For the text-containing cell, return its midpoint in (x, y) coordinate format. 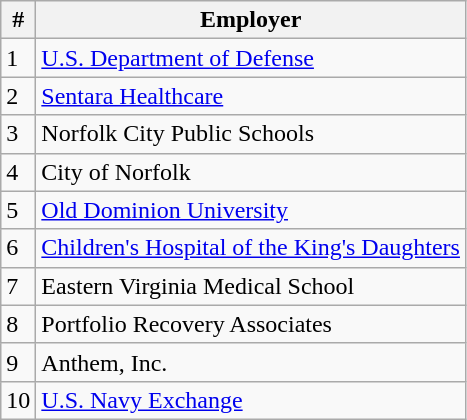
Children's Hospital of the King's Daughters (251, 248)
Norfolk City Public Schools (251, 134)
U.S. Navy Exchange (251, 400)
9 (18, 362)
Employer (251, 20)
3 (18, 134)
4 (18, 172)
Portfolio Recovery Associates (251, 324)
6 (18, 248)
Eastern Virginia Medical School (251, 286)
7 (18, 286)
Sentara Healthcare (251, 96)
# (18, 20)
Old Dominion University (251, 210)
5 (18, 210)
10 (18, 400)
City of Norfolk (251, 172)
1 (18, 58)
2 (18, 96)
8 (18, 324)
Anthem, Inc. (251, 362)
U.S. Department of Defense (251, 58)
